Detect which cell encompasses the target text, then output its [x, y] center coordinate. 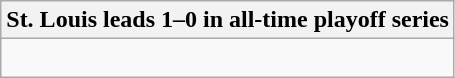
St. Louis leads 1–0 in all-time playoff series [228, 20]
